Output the [X, Y] coordinate of the center of the cell containing the given text.  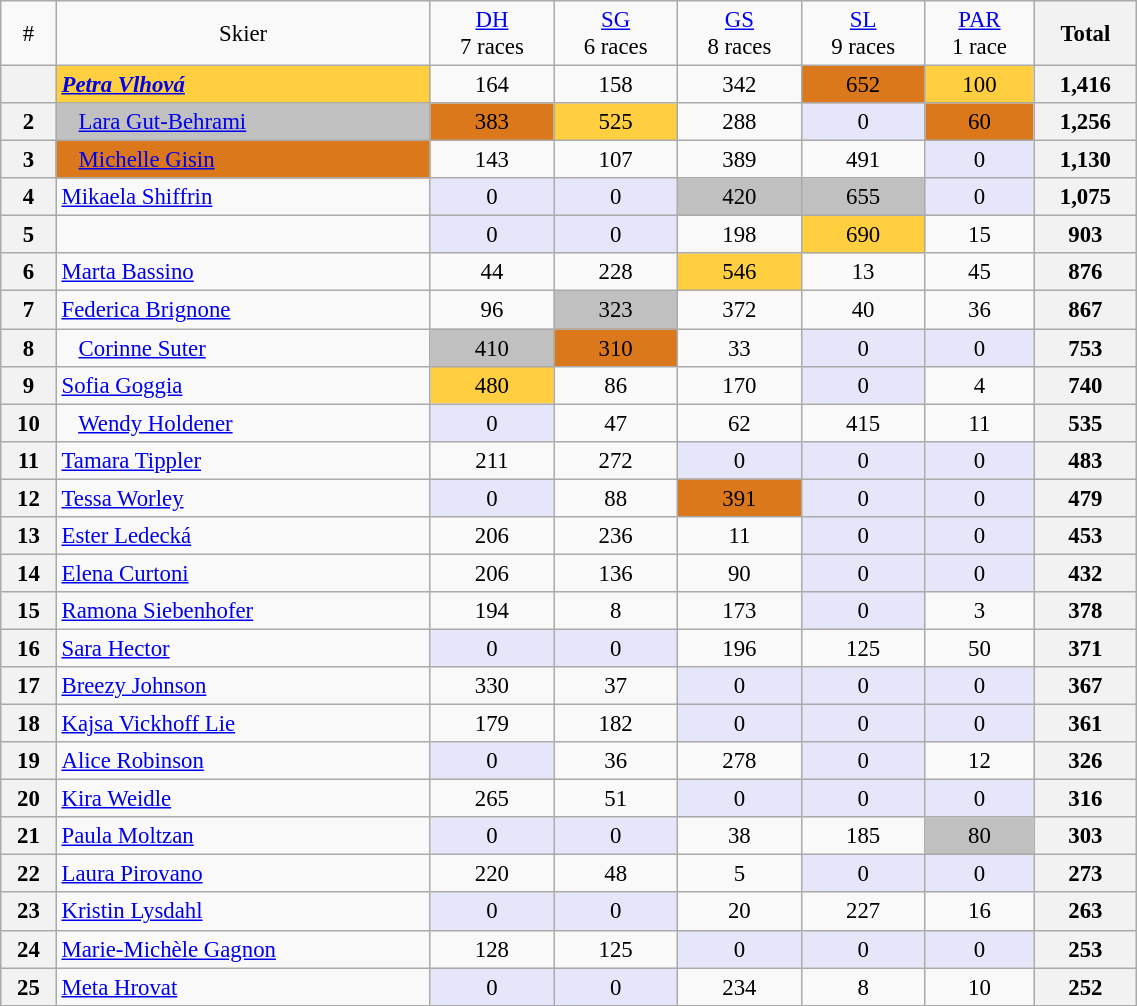
211 [492, 460]
100 [980, 85]
655 [863, 197]
310 [616, 348]
479 [1086, 498]
Tamara Tippler [243, 460]
903 [1086, 235]
96 [492, 310]
228 [616, 273]
185 [863, 836]
Wendy Holdener [243, 423]
GS8 races [740, 34]
316 [1086, 799]
Mikaela Shiffrin [243, 197]
410 [492, 348]
45 [980, 273]
227 [863, 912]
383 [492, 122]
47 [616, 423]
432 [1086, 573]
23 [28, 912]
14 [28, 573]
Kira Weidle [243, 799]
21 [28, 836]
PAR 1 race [980, 34]
Michelle Gisin [243, 160]
Breezy Johnson [243, 686]
25 [28, 987]
6 [28, 273]
391 [740, 498]
37 [616, 686]
Sofia Goggia [243, 385]
40 [863, 310]
# [28, 34]
330 [492, 686]
420 [740, 197]
263 [1086, 912]
Kristin Lysdahl [243, 912]
278 [740, 761]
Federica Brignone [243, 310]
Tessa Worley [243, 498]
1,130 [1086, 160]
326 [1086, 761]
546 [740, 273]
60 [980, 122]
143 [492, 160]
17 [28, 686]
SL9 races [863, 34]
867 [1086, 310]
234 [740, 987]
483 [1086, 460]
Ramona Siebenhofer [243, 611]
164 [492, 85]
1,416 [1086, 85]
90 [740, 573]
170 [740, 385]
198 [740, 235]
196 [740, 648]
182 [616, 724]
288 [740, 122]
361 [1086, 724]
173 [740, 611]
38 [740, 836]
876 [1086, 273]
50 [980, 648]
303 [1086, 836]
179 [492, 724]
453 [1086, 536]
Skier [243, 34]
Petra Vlhová [243, 85]
SG6 races [616, 34]
367 [1086, 686]
753 [1086, 348]
9 [28, 385]
Paula Moltzan [243, 836]
1,256 [1086, 122]
273 [1086, 874]
265 [492, 799]
371 [1086, 648]
652 [863, 85]
158 [616, 85]
Elena Curtoni [243, 573]
136 [616, 573]
372 [740, 310]
48 [616, 874]
Ester Ledecká [243, 536]
272 [616, 460]
107 [616, 160]
51 [616, 799]
253 [1086, 949]
525 [616, 122]
1,075 [1086, 197]
252 [1086, 987]
Corinne Suter [243, 348]
88 [616, 498]
236 [616, 536]
33 [740, 348]
86 [616, 385]
7 [28, 310]
690 [863, 235]
415 [863, 423]
491 [863, 160]
480 [492, 385]
62 [740, 423]
19 [28, 761]
Lara Gut-Behrami [243, 122]
194 [492, 611]
Alice Robinson [243, 761]
Total [1086, 34]
DH7 races [492, 34]
Laura Pirovano [243, 874]
22 [28, 874]
535 [1086, 423]
128 [492, 949]
Marta Bassino [243, 273]
323 [616, 310]
80 [980, 836]
220 [492, 874]
Sara Hector [243, 648]
389 [740, 160]
Meta Hrovat [243, 987]
378 [1086, 611]
24 [28, 949]
44 [492, 273]
Kajsa Vickhoff Lie [243, 724]
740 [1086, 385]
Marie-Michèle Gagnon [243, 949]
18 [28, 724]
2 [28, 122]
342 [740, 85]
